Search for the cell housing the specified text and yield its [x, y] center coordinate. 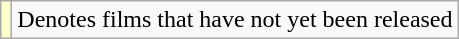
Denotes films that have not yet been released [235, 20]
